Locate the cell with the specified text and output its [X, Y] center coordinate. 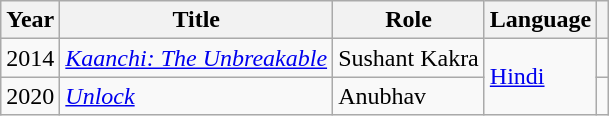
Anubhav [409, 96]
Year [30, 20]
Sushant Kakra [409, 58]
Unlock [196, 96]
Kaanchi: The Unbreakable [196, 58]
Title [196, 20]
Role [409, 20]
2020 [30, 96]
2014 [30, 58]
Language [540, 20]
Hindi [540, 77]
